For the text-containing cell, return its midpoint in [x, y] coordinate format. 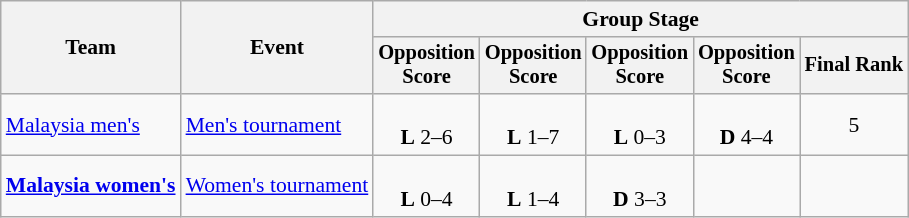
Event [278, 48]
Malaysia men's [91, 124]
Team [91, 48]
Women's tournament [278, 186]
Group Stage [640, 19]
L 0–3 [640, 124]
Men's tournament [278, 124]
L 1–4 [534, 186]
L 0–4 [426, 186]
L 1–7 [534, 124]
D 4–4 [746, 124]
L 2–6 [426, 124]
Malaysia women's [91, 186]
5 [854, 124]
D 3–3 [640, 186]
Final Rank [854, 66]
